Search for the cell housing the specified text and yield its [X, Y] center coordinate. 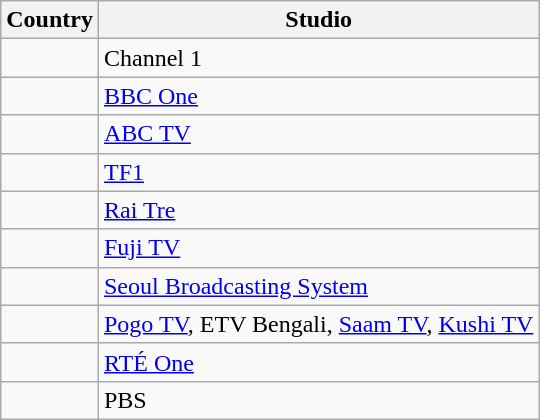
Channel 1 [318, 58]
Country [50, 20]
Fuji TV [318, 248]
Seoul Broadcasting System [318, 286]
Studio [318, 20]
TF1 [318, 172]
Pogo TV, ETV Bengali, Saam TV, Kushi TV [318, 324]
RTÉ One [318, 362]
BBC One [318, 96]
Rai Tre [318, 210]
ABC TV [318, 134]
PBS [318, 400]
